Identify which cell holds the provided text, then report its (X, Y) central coordinate. 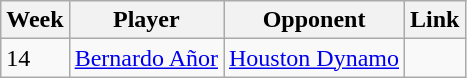
Link (435, 20)
Bernardo Añor (146, 58)
Week (35, 20)
Player (146, 20)
Opponent (314, 20)
14 (35, 58)
Houston Dynamo (314, 58)
